Find where the given text appears and provide that cell's center as [x, y] coordinate. 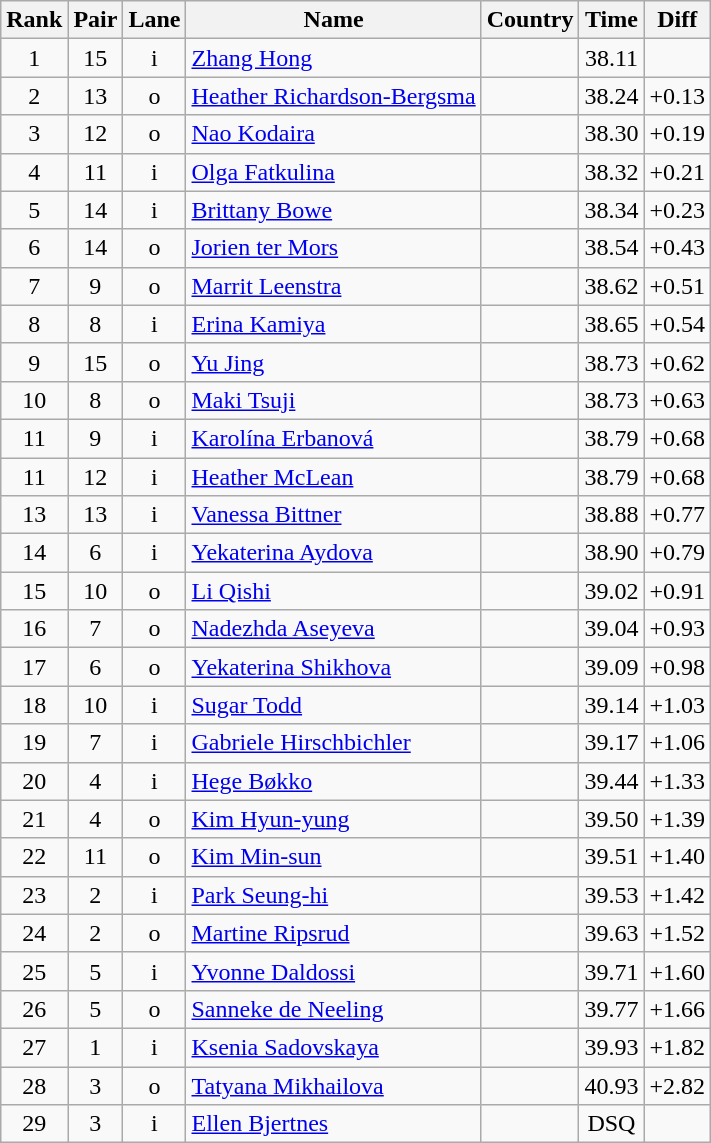
+1.33 [678, 781]
+0.51 [678, 286]
39.71 [612, 971]
+0.62 [678, 362]
+1.82 [678, 1047]
+0.13 [678, 96]
+0.77 [678, 515]
+1.39 [678, 819]
38.34 [612, 210]
38.54 [612, 248]
+1.42 [678, 895]
Pair [96, 20]
+0.91 [678, 591]
38.65 [612, 324]
Park Seung-hi [334, 895]
Zhang Hong [334, 58]
Vanessa Bittner [334, 515]
18 [34, 705]
39.14 [612, 705]
+1.66 [678, 1009]
+0.54 [678, 324]
Yu Jing [334, 362]
24 [34, 933]
+0.93 [678, 629]
Ksenia Sadovskaya [334, 1047]
Yekaterina Shikhova [334, 667]
39.44 [612, 781]
40.93 [612, 1085]
Nao Kodaira [334, 134]
Yvonne Daldossi [334, 971]
23 [34, 895]
Marrit Leenstra [334, 286]
27 [34, 1047]
39.77 [612, 1009]
16 [34, 629]
Heather McLean [334, 477]
+1.52 [678, 933]
Nadezhda Aseyeva [334, 629]
Country [530, 20]
Kim Hyun-yung [334, 819]
Yekaterina Aydova [334, 553]
Gabriele Hirschbichler [334, 743]
39.04 [612, 629]
19 [34, 743]
+1.03 [678, 705]
Time [612, 20]
Erina Kamiya [334, 324]
39.02 [612, 591]
21 [34, 819]
39.50 [612, 819]
Sugar Todd [334, 705]
39.17 [612, 743]
+1.40 [678, 857]
38.90 [612, 553]
38.62 [612, 286]
Jorien ter Mors [334, 248]
17 [34, 667]
+1.06 [678, 743]
+0.79 [678, 553]
Kim Min-sun [334, 857]
+0.43 [678, 248]
39.51 [612, 857]
+1.60 [678, 971]
38.30 [612, 134]
Name [334, 20]
Heather Richardson-Bergsma [334, 96]
Rank [34, 20]
Tatyana Mikhailova [334, 1085]
26 [34, 1009]
25 [34, 971]
Sanneke de Neeling [334, 1009]
39.63 [612, 933]
38.32 [612, 172]
Karolína Erbanová [334, 438]
22 [34, 857]
+0.63 [678, 400]
39.93 [612, 1047]
39.53 [612, 895]
+0.98 [678, 667]
+0.23 [678, 210]
Brittany Bowe [334, 210]
DSQ [612, 1124]
+2.82 [678, 1085]
+0.19 [678, 134]
29 [34, 1124]
Lane [154, 20]
38.88 [612, 515]
Hege Bøkko [334, 781]
+0.21 [678, 172]
Maki Tsuji [334, 400]
28 [34, 1085]
Ellen Bjertnes [334, 1124]
39.09 [612, 667]
Diff [678, 20]
38.24 [612, 96]
Martine Ripsrud [334, 933]
Olga Fatkulina [334, 172]
38.11 [612, 58]
20 [34, 781]
Li Qishi [334, 591]
